Locate the cell with the specified text and output its (x, y) center coordinate. 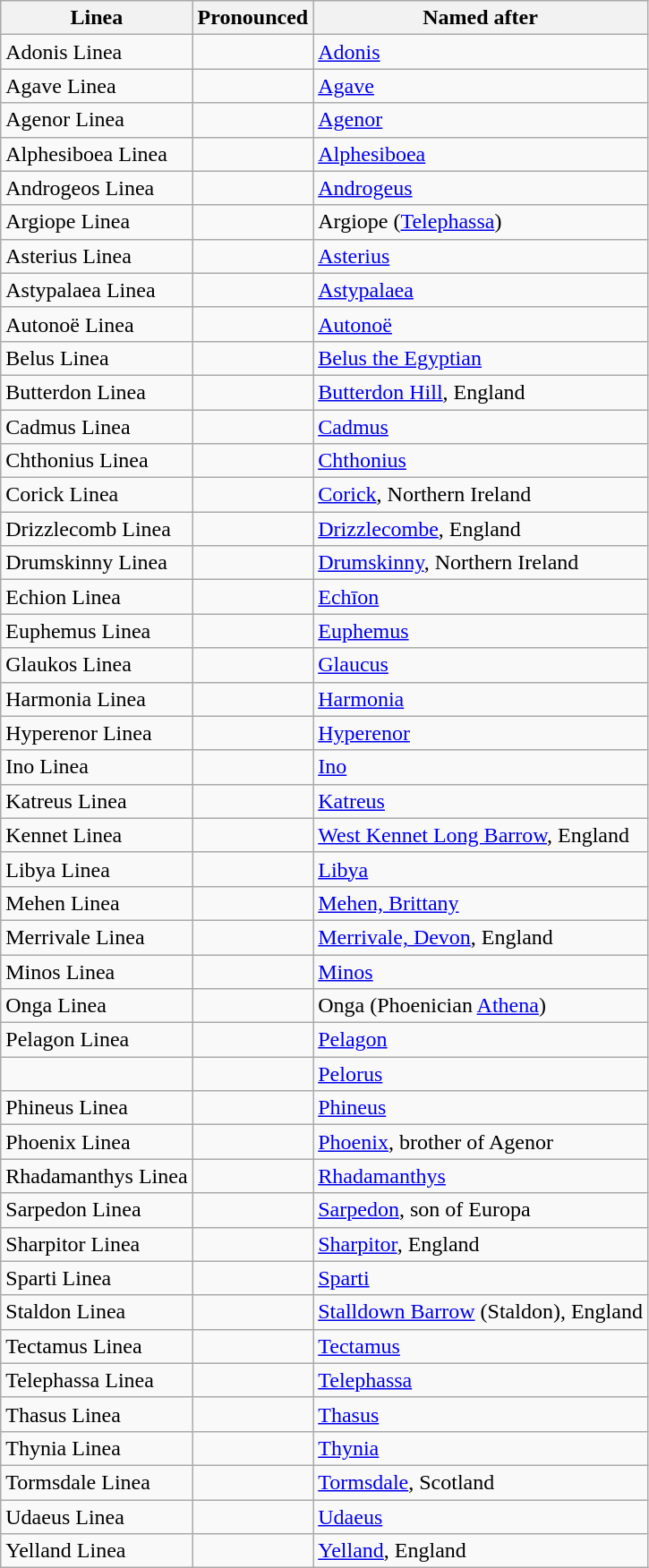
Androgeos Linea (97, 188)
Chthonius Linea (97, 461)
Libya (481, 869)
Drumskinny, Northern Ireland (481, 563)
Sarpedon, son of Europa (481, 1210)
Drizzlecomb Linea (97, 529)
Echīon (481, 597)
Alphesiboea (481, 154)
Adonis Linea (97, 52)
Autonoë Linea (97, 324)
Kennet Linea (97, 835)
Merrivale, Devon, England (481, 937)
Thasus (481, 1414)
Agave (481, 86)
Tectamus (481, 1346)
Onga (Phoenician Athena) (481, 1006)
Thynia Linea (97, 1448)
Minos Linea (97, 971)
Telephassa (481, 1380)
Tectamus Linea (97, 1346)
Udaeus Linea (97, 1517)
Stalldown Barrow (Staldon), England (481, 1312)
Hyperenor (481, 733)
Thynia (481, 1448)
Chthonius (481, 461)
Belus the Egyptian (481, 358)
Autonoë (481, 324)
Hyperenor Linea (97, 733)
Merrivale Linea (97, 937)
Ino (481, 767)
Udaeus (481, 1517)
Astypalaea Linea (97, 290)
Named after (481, 18)
Tormsdale, Scotland (481, 1482)
Agenor Linea (97, 120)
Harmonia Linea (97, 699)
Sarpedon Linea (97, 1210)
Sharpitor, England (481, 1244)
Yelland Linea (97, 1551)
Echion Linea (97, 597)
Argiope Linea (97, 222)
Glaukos Linea (97, 665)
Asterius (481, 256)
Katreus (481, 801)
Phineus Linea (97, 1108)
Argiope (Telephassa) (481, 222)
Libya Linea (97, 869)
Rhadamanthys (481, 1176)
Alphesiboea Linea (97, 154)
Cadmus Linea (97, 427)
Phoenix, brother of Agenor (481, 1142)
Linea (97, 18)
Pelagon (481, 1040)
Corick, Northern Ireland (481, 495)
Adonis (481, 52)
Asterius Linea (97, 256)
Euphemus (481, 631)
Pelorus (481, 1074)
Butterdon Linea (97, 392)
Mehen, Brittany (481, 903)
Rhadamanthys Linea (97, 1176)
Phoenix Linea (97, 1142)
Glaucus (481, 665)
Sparti (481, 1278)
Drumskinny Linea (97, 563)
Tormsdale Linea (97, 1482)
Onga Linea (97, 1006)
Thasus Linea (97, 1414)
Mehen Linea (97, 903)
Telephassa Linea (97, 1380)
Yelland, England (481, 1551)
Phineus (481, 1108)
Harmonia (481, 699)
Katreus Linea (97, 801)
Astypalaea (481, 290)
Euphemus Linea (97, 631)
Pelagon Linea (97, 1040)
Staldon Linea (97, 1312)
Agenor (481, 120)
Butterdon Hill, England (481, 392)
West Kennet Long Barrow, England (481, 835)
Androgeus (481, 188)
Sharpitor Linea (97, 1244)
Drizzlecombe, England (481, 529)
Ino Linea (97, 767)
Minos (481, 971)
Agave Linea (97, 86)
Sparti Linea (97, 1278)
Pronounced (252, 18)
Corick Linea (97, 495)
Cadmus (481, 427)
Belus Linea (97, 358)
